Identify which cell holds the provided text, then report its [X, Y] central coordinate. 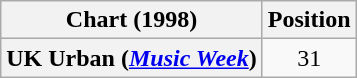
UK Urban (Music Week) [132, 58]
31 [309, 58]
Chart (1998) [132, 20]
Position [309, 20]
